Provide the (x, y) coordinate of the cell's center where the given text is located.  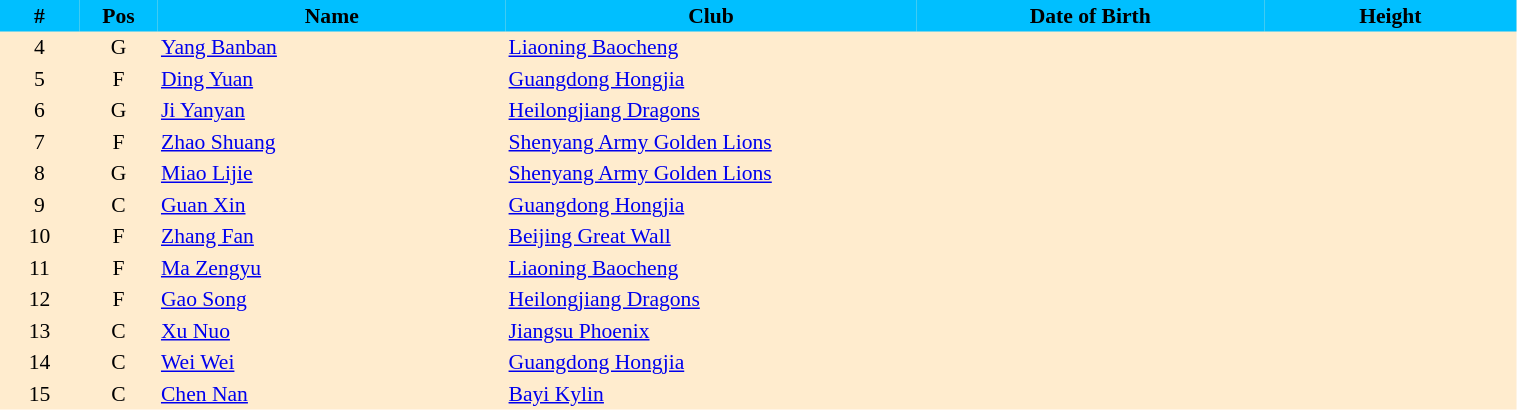
Club (712, 16)
9 (40, 205)
6 (40, 110)
13 (40, 331)
Gao Song (332, 300)
Yang Banban (332, 48)
Bayi Kylin (712, 394)
8 (40, 174)
15 (40, 394)
7 (40, 142)
Miao Lijie (332, 174)
10 (40, 236)
Ding Yuan (332, 79)
Wei Wei (332, 362)
Jiangsu Phoenix (712, 331)
11 (40, 268)
14 (40, 362)
Ji Yanyan (332, 110)
Guan Xin (332, 205)
Ma Zengyu (332, 268)
Chen Nan (332, 394)
Date of Birth (1090, 16)
Pos (118, 16)
Beijing Great Wall (712, 236)
Xu Nuo (332, 331)
12 (40, 300)
# (40, 16)
Zhang Fan (332, 236)
4 (40, 48)
5 (40, 79)
Name (332, 16)
Height (1390, 16)
Zhao Shuang (332, 142)
